Extract the (X, Y) coordinate from the center of the cell holding the provided text.  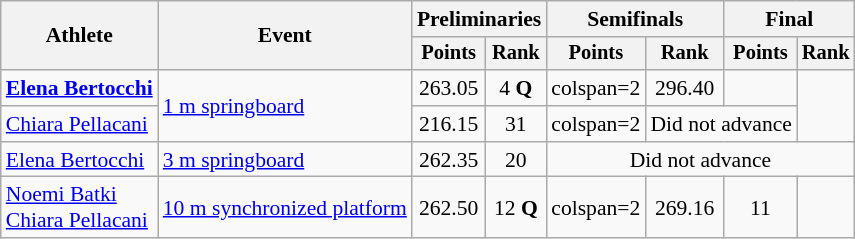
262.50 (449, 208)
Noemi BatkiChiara Pellacani (80, 208)
Event (285, 36)
Athlete (80, 36)
296.40 (684, 88)
216.15 (449, 124)
269.16 (684, 208)
31 (516, 124)
10 m synchronized platform (285, 208)
3 m springboard (285, 160)
Semifinals (635, 19)
263.05 (449, 88)
Chiara Pellacani (80, 124)
Preliminaries (479, 19)
1 m springboard (285, 106)
4 Q (516, 88)
11 (760, 208)
12 Q (516, 208)
20 (516, 160)
262.35 (449, 160)
Final (790, 19)
